Locate the cell with the specified text and output its [x, y] center coordinate. 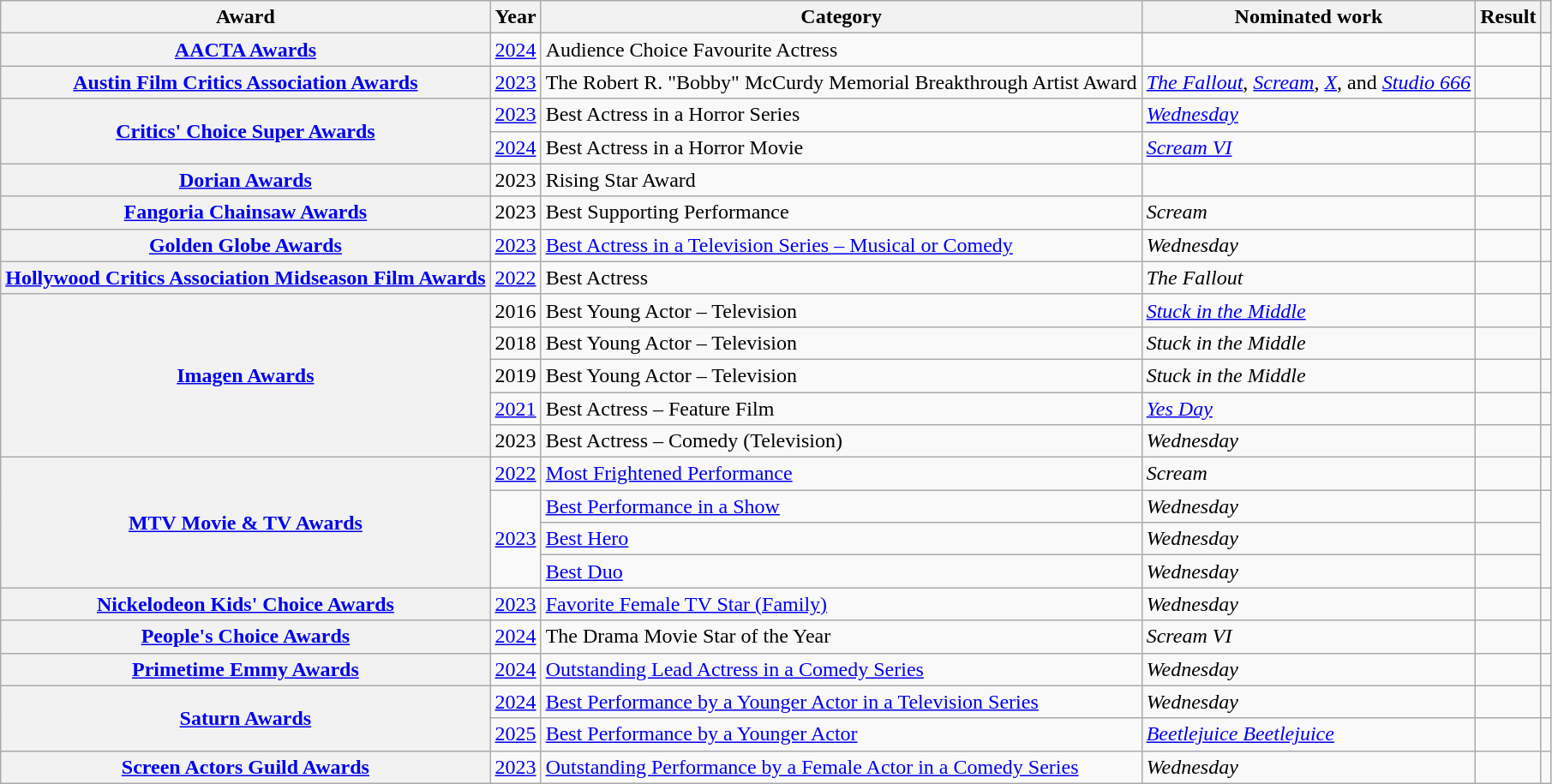
Award [245, 17]
Austin Film Critics Association Awards [245, 82]
Best Actress – Comedy (Television) [842, 441]
Best Supporting Performance [842, 212]
Best Actress in a Horror Series [842, 115]
People's Choice Awards [245, 637]
Best Performance by a Younger Actor in a Television Series [842, 702]
Best Performance in a Show [842, 506]
AACTA Awards [245, 50]
Year [516, 17]
The Fallout, Scream, X, and Studio 666 [1308, 82]
Best Actress – Feature Film [842, 409]
Best Performance by a Younger Actor [842, 734]
Screen Actors Guild Awards [245, 767]
Category [842, 17]
Best Actress in a Television Series – Musical or Comedy [842, 245]
Favorite Female TV Star (Family) [842, 604]
Best Actress in a Horror Movie [842, 147]
Outstanding Lead Actress in a Comedy Series [842, 669]
The Drama Movie Star of the Year [842, 637]
Critics' Choice Super Awards [245, 131]
The Fallout [1308, 278]
Nickelodeon Kids' Choice Awards [245, 604]
Nominated work [1308, 17]
Best Hero [842, 539]
2025 [516, 734]
Primetime Emmy Awards [245, 669]
Hollywood Critics Association Midseason Film Awards [245, 278]
2019 [516, 375]
Golden Globe Awards [245, 245]
2016 [516, 310]
Outstanding Performance by a Female Actor in a Comedy Series [842, 767]
Beetlejuice Beetlejuice [1308, 734]
Result [1508, 17]
Best Actress [842, 278]
Yes Day [1308, 409]
Rising Star Award [842, 180]
Best Duo [842, 572]
Fangoria Chainsaw Awards [245, 212]
Saturn Awards [245, 718]
Dorian Awards [245, 180]
Imagen Awards [245, 375]
2021 [516, 409]
Most Frightened Performance [842, 474]
2018 [516, 343]
Audience Choice Favourite Actress [842, 50]
MTV Movie & TV Awards [245, 523]
The Robert R. "Bobby" McCurdy Memorial Breakthrough Artist Award [842, 82]
